Scan for the cell matching the given text and deliver its (X, Y) coordinate at center. 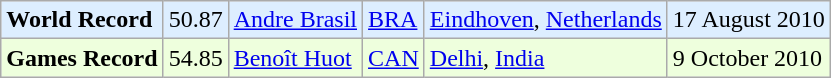
World Record (82, 20)
50.87 (196, 20)
Eindhoven, Netherlands (546, 20)
54.85 (196, 58)
9 October 2010 (748, 58)
Games Record (82, 58)
Andre Brasil (295, 20)
17 August 2010 (748, 20)
Benoît Huot (295, 58)
Delhi, India (546, 58)
CAN (394, 58)
BRA (394, 20)
